Extract the (x, y) coordinate from the center of the cell holding the provided text.  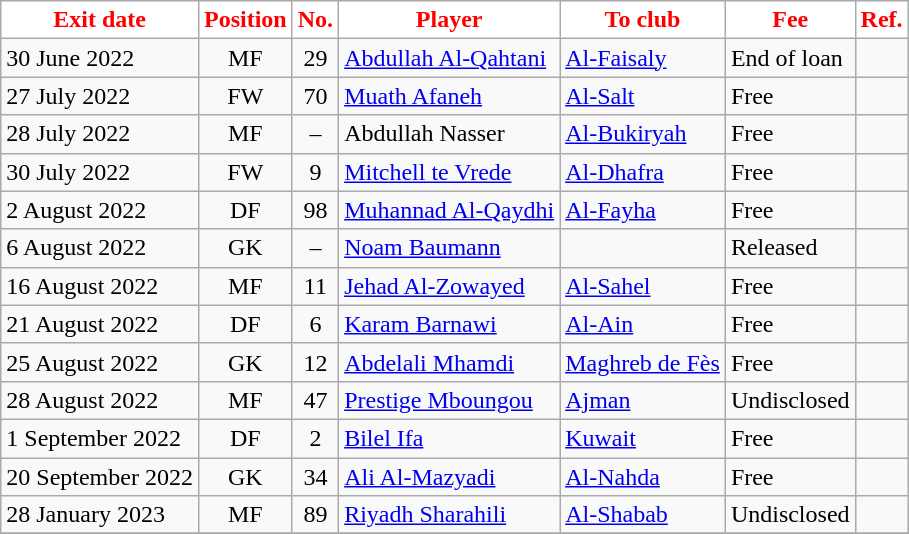
No. (315, 20)
Noam Baumann (450, 248)
2 (315, 438)
Ajman (643, 400)
Al-Dhafra (643, 172)
Ref. (882, 20)
Al-Faisaly (643, 58)
Abdelali Mhamdi (450, 362)
Muath Afaneh (450, 96)
6 (315, 324)
End of loan (790, 58)
Riyadh Sharahili (450, 515)
47 (315, 400)
Al-Shabab (643, 515)
29 (315, 58)
70 (315, 96)
30 July 2022 (100, 172)
Al-Ain (643, 324)
Ali Al-Mazyadi (450, 477)
Jehad Al-Zowayed (450, 286)
98 (315, 210)
11 (315, 286)
Al-Salt (643, 96)
Exit date (100, 20)
Abdullah Al-Qahtani (450, 58)
Position (245, 20)
89 (315, 515)
Abdullah Nasser (450, 134)
Bilel Ifa (450, 438)
34 (315, 477)
12 (315, 362)
28 July 2022 (100, 134)
Player (450, 20)
21 August 2022 (100, 324)
1 September 2022 (100, 438)
Al-Sahel (643, 286)
28 January 2023 (100, 515)
28 August 2022 (100, 400)
16 August 2022 (100, 286)
9 (315, 172)
Mitchell te Vrede (450, 172)
Kuwait (643, 438)
Karam Barnawi (450, 324)
Fee (790, 20)
6 August 2022 (100, 248)
Maghreb de Fès (643, 362)
20 September 2022 (100, 477)
To club (643, 20)
30 June 2022 (100, 58)
25 August 2022 (100, 362)
Released (790, 248)
Muhannad Al-Qaydhi (450, 210)
Prestige Mboungou (450, 400)
2 August 2022 (100, 210)
Al-Fayha (643, 210)
Al-Nahda (643, 477)
Al-Bukiryah (643, 134)
27 July 2022 (100, 96)
